From the cell containing the given text, extract its center point as (x, y) coordinate. 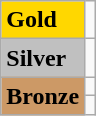
Silver (43, 58)
Bronze (43, 96)
Gold (43, 20)
